Pinpoint the cell where the given text exists, returning its [X, Y] midpoint coordinate. 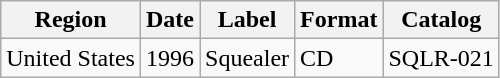
United States [71, 58]
Format [339, 20]
Catalog [441, 20]
Region [71, 20]
SQLR-021 [441, 58]
1996 [170, 58]
Label [248, 20]
Date [170, 20]
Squealer [248, 58]
CD [339, 58]
